Find where the given text appears and provide that cell's center as (x, y) coordinate. 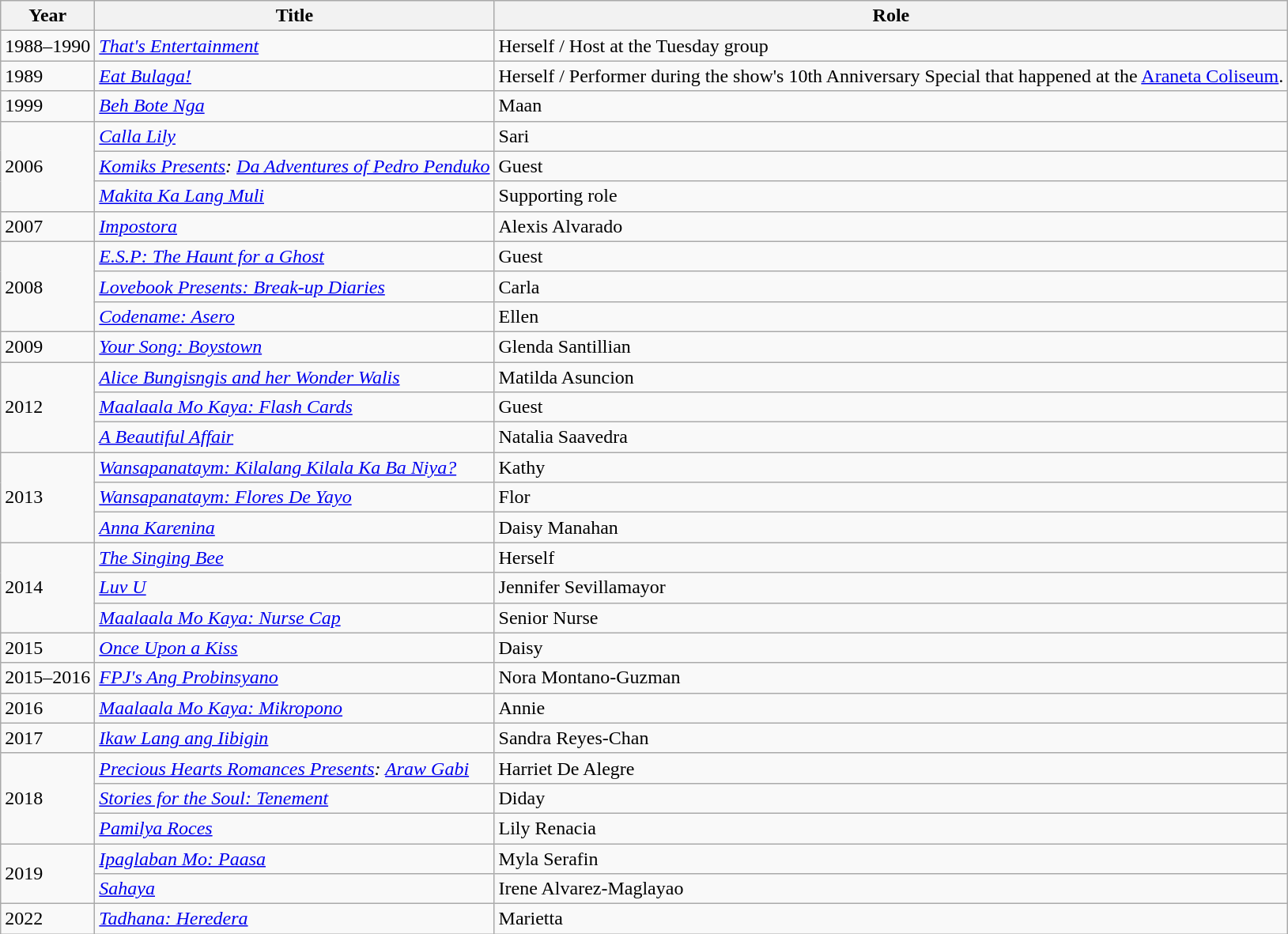
1999 (47, 106)
1988–1990 (47, 46)
Matilda Asuncion (891, 377)
Beh Bote Nga (294, 106)
Sari (891, 136)
Role (891, 16)
Supporting role (891, 196)
Wansapanataym: Kilalang Kilala Ka Ba Niya? (294, 467)
Maalaala Mo Kaya: Flash Cards (294, 407)
2017 (47, 738)
Makita Ka Lang Muli (294, 196)
Daisy (891, 648)
Marietta (891, 919)
Anna Karenina (294, 528)
Annie (891, 708)
Herself / Host at the Tuesday group (891, 46)
Senior Nurse (891, 618)
Komiks Presents: Da Adventures of Pedro Penduko (294, 166)
2016 (47, 708)
2007 (47, 226)
Codename: Asero (294, 316)
Luv U (294, 588)
Irene Alvarez-Maglayao (891, 889)
FPJ's Ang Probinsyano (294, 678)
Diday (891, 798)
Lovebook Presents: Break-up Diaries (294, 286)
Kathy (891, 467)
2013 (47, 497)
Alexis Alvarado (891, 226)
Ipaglaban Mo: Paasa (294, 858)
2014 (47, 588)
Maalaala Mo Kaya: Mikropono (294, 708)
2012 (47, 407)
Alice Bungisngis and her Wonder Walis (294, 377)
Jennifer Sevillamayor (891, 588)
Flor (891, 497)
2008 (47, 286)
Harriet De Alegre (891, 768)
Title (294, 16)
Nora Montano-Guzman (891, 678)
Eat Bulaga! (294, 76)
Precious Hearts Romances Presents: Araw Gabi (294, 768)
2006 (47, 166)
2019 (47, 873)
Myla Serafin (891, 858)
Tadhana: Heredera (294, 919)
Maalaala Mo Kaya: Nurse Cap (294, 618)
The Singing Bee (294, 558)
Carla (891, 286)
A Beautiful Affair (294, 437)
Lily Renacia (891, 828)
Calla Lily (294, 136)
Once Upon a Kiss (294, 648)
2022 (47, 919)
Herself / Performer during the show's 10th Anniversary Special that happened at the Araneta Coliseum. (891, 76)
Daisy Manahan (891, 528)
Pamilya Roces (294, 828)
1989 (47, 76)
2009 (47, 346)
2015–2016 (47, 678)
Year (47, 16)
That's Entertainment (294, 46)
Stories for the Soul: Tenement (294, 798)
Ikaw Lang ang Iibigin (294, 738)
Maan (891, 106)
2015 (47, 648)
Herself (891, 558)
Wansapanataym: Flores De Yayo (294, 497)
Sahaya (294, 889)
Sandra Reyes-Chan (891, 738)
Impostora (294, 226)
Glenda Santillian (891, 346)
E.S.P: The Haunt for a Ghost (294, 256)
Your Song: Boystown (294, 346)
Natalia Saavedra (891, 437)
Ellen (891, 316)
2018 (47, 798)
